Scan for the cell matching the given text and deliver its (X, Y) coordinate at center. 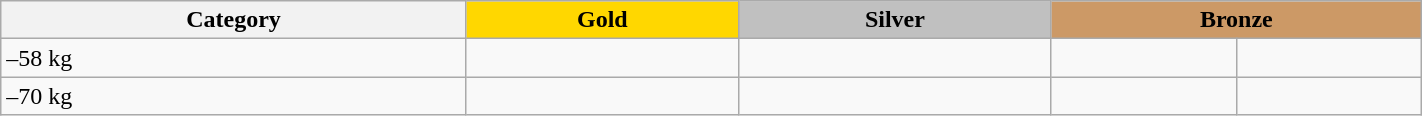
Silver (894, 20)
Bronze (1236, 20)
Category (234, 20)
Gold (602, 20)
–58 kg (234, 58)
–70 kg (234, 96)
